Find where the given text appears and provide that cell's center as (X, Y) coordinate. 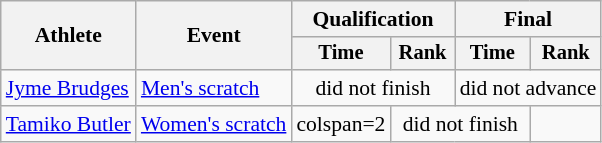
Qualification (372, 19)
Jyme Brudges (68, 88)
Final (528, 19)
Men's scratch (214, 88)
Tamiko Butler (68, 124)
Women's scratch (214, 124)
Event (214, 36)
colspan=2 (340, 124)
did not advance (528, 88)
Athlete (68, 36)
